Extract the (x, y) coordinate from the center of the cell holding the provided text.  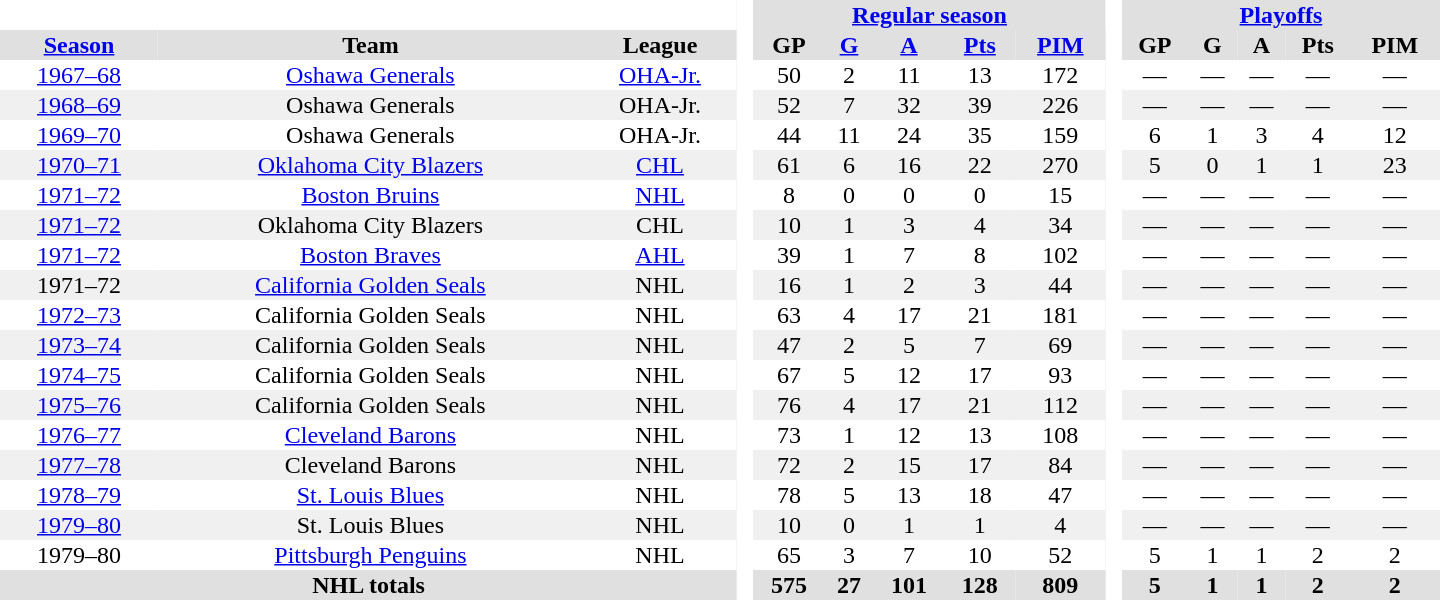
27 (848, 585)
108 (1060, 435)
575 (790, 585)
1975–76 (79, 405)
61 (790, 165)
1976–77 (79, 435)
84 (1060, 465)
Team (370, 45)
102 (1060, 255)
93 (1060, 375)
1973–74 (79, 345)
69 (1060, 345)
172 (1060, 75)
112 (1060, 405)
1968–69 (79, 105)
159 (1060, 135)
22 (980, 165)
1974–75 (79, 375)
NHL totals (368, 585)
270 (1060, 165)
Regular season (930, 15)
1977–78 (79, 465)
Playoffs (1281, 15)
67 (790, 375)
18 (980, 495)
Season (79, 45)
AHL (660, 255)
128 (980, 585)
73 (790, 435)
1969–70 (79, 135)
1972–73 (79, 315)
50 (790, 75)
226 (1060, 105)
1978–79 (79, 495)
24 (908, 135)
72 (790, 465)
181 (1060, 315)
809 (1060, 585)
78 (790, 495)
35 (980, 135)
23 (1395, 165)
Boston Braves (370, 255)
Pittsburgh Penguins (370, 555)
101 (908, 585)
32 (908, 105)
Boston Bruins (370, 195)
1970–71 (79, 165)
65 (790, 555)
League (660, 45)
1967–68 (79, 75)
34 (1060, 225)
63 (790, 315)
76 (790, 405)
